Return (x, y) of the center of cell containing provided text 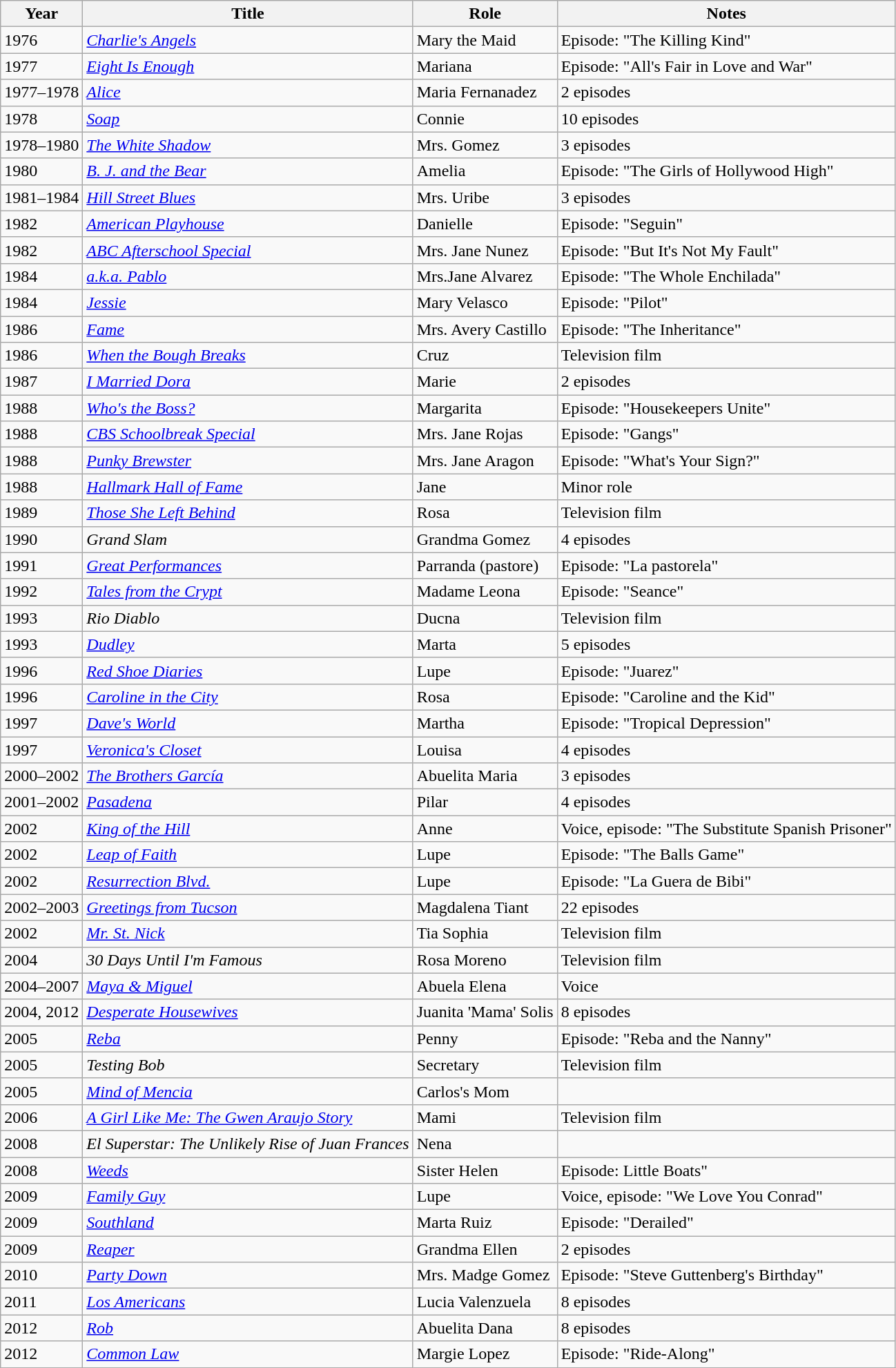
Pasadena (248, 802)
American Playhouse (248, 224)
Abuelita Dana (485, 1328)
1990 (41, 539)
1978 (41, 119)
Desperate Housewives (248, 1012)
Minor role (726, 487)
El Superstar: The Unlikely Rise of Juan Frances (248, 1144)
Rosa Moreno (485, 960)
1989 (41, 513)
Hill Street Blues (248, 198)
Mrs. Avery Castillo (485, 329)
Resurrection Blvd. (248, 881)
Who's the Boss? (248, 408)
Episode: "The Inheritance" (726, 329)
Rob (248, 1328)
Voice, episode: "We Love You Conrad" (726, 1197)
The Brothers García (248, 776)
Abuela Elena (485, 986)
Louisa (485, 749)
Jessie (248, 302)
Maya & Miguel (248, 986)
Lucia Valenzuela (485, 1302)
Parranda (pastore) (485, 566)
2004 (41, 960)
When the Bough Breaks (248, 356)
King of the Hill (248, 829)
1987 (41, 382)
Caroline in the City (248, 697)
Episode: "Caroline and the Kid" (726, 697)
Mrs. Gomez (485, 145)
Connie (485, 119)
Year (41, 14)
2011 (41, 1302)
Voice, episode: "The Substitute Spanish Prisoner" (726, 829)
Veronica's Closet (248, 749)
Those She Left Behind (248, 513)
Alice (248, 93)
Jane (485, 487)
2001–2002 (41, 802)
2010 (41, 1275)
Marta Ruiz (485, 1223)
Margarita (485, 408)
Episode: "Seance" (726, 592)
5 episodes (726, 644)
1977 (41, 66)
Episode: "Juarez" (726, 671)
Pilar (485, 802)
CBS Schoolbreak Special (248, 434)
Great Performances (248, 566)
Reaper (248, 1249)
Amelia (485, 171)
Eight Is Enough (248, 66)
Episode: "Ride-Along" (726, 1354)
Episode: "Gangs" (726, 434)
Madame Leona (485, 592)
Mrs. Uribe (485, 198)
a.k.a. Pablo (248, 276)
Voice (726, 986)
Mrs. Jane Nunez (485, 250)
Anne (485, 829)
Margie Lopez (485, 1354)
B. J. and the Bear (248, 171)
10 episodes (726, 119)
Dudley (248, 644)
Martha (485, 723)
The White Shadow (248, 145)
Tia Sophia (485, 934)
Episode: "The Killing Kind" (726, 40)
2006 (41, 1117)
Grandma Ellen (485, 1249)
Danielle (485, 224)
1991 (41, 566)
1976 (41, 40)
Southland (248, 1223)
Penny (485, 1039)
Weeds (248, 1170)
Magdalena Tiant (485, 907)
Greetings from Tucson (248, 907)
Marie (485, 382)
Cruz (485, 356)
Marta (485, 644)
Episode: "Steve Guttenberg's Birthday" (726, 1275)
Episode: "La Guera de Bibi" (726, 881)
Episode: "Pilot" (726, 302)
1977–1978 (41, 93)
Mami (485, 1117)
Soap (248, 119)
Sister Helen (485, 1170)
Leap of Faith (248, 855)
1992 (41, 592)
Role (485, 14)
2004, 2012 (41, 1012)
Rio Diablo (248, 618)
Episode: "Housekeepers Unite" (726, 408)
2002–2003 (41, 907)
Juanita 'Mama' Solis (485, 1012)
1980 (41, 171)
1978–1980 (41, 145)
2000–2002 (41, 776)
Charlie's Angels (248, 40)
Grand Slam (248, 539)
Episode: "Derailed" (726, 1223)
Mary the Maid (485, 40)
Episode: "La pastorela" (726, 566)
Nena (485, 1144)
Tales from the Crypt (248, 592)
Carlos's Mom (485, 1091)
Mr. St. Nick (248, 934)
Mariana (485, 66)
Episode: "Seguin" (726, 224)
Abuelita Maria (485, 776)
Testing Bob (248, 1065)
Episode: Little Boats" (726, 1170)
Mrs. Madge Gomez (485, 1275)
Party Down (248, 1275)
Episode: "Reba and the Nanny" (726, 1039)
Family Guy (248, 1197)
ABC Afterschool Special (248, 250)
Mary Velasco (485, 302)
Episode: "All's Fair in Love and War" (726, 66)
Dave's World (248, 723)
Mrs. Jane Aragon (485, 461)
2004–2007 (41, 986)
I Married Dora (248, 382)
Common Law (248, 1354)
Red Shoe Diaries (248, 671)
Episode: "The Whole Enchilada" (726, 276)
Reba (248, 1039)
Hallmark Hall of Fame (248, 487)
Los Americans (248, 1302)
Notes (726, 14)
Episode: "Tropical Depression" (726, 723)
Title (248, 14)
Episode: "What's Your Sign?" (726, 461)
Episode: "The Girls of Hollywood High" (726, 171)
22 episodes (726, 907)
Episode: "But It's Not My Fault" (726, 250)
Grandma Gomez (485, 539)
Mrs.Jane Alvarez (485, 276)
Episode: "The Balls Game" (726, 855)
A Girl Like Me: The Gwen Araujo Story (248, 1117)
Mrs. Jane Rojas (485, 434)
Secretary (485, 1065)
30 Days Until I'm Famous (248, 960)
Punky Brewster (248, 461)
Ducna (485, 618)
Mind of Mencia (248, 1091)
Fame (248, 329)
Maria Fernanadez (485, 93)
1981–1984 (41, 198)
